Capture the cell that displays the provided text and extract its (x, y) central coordinate. 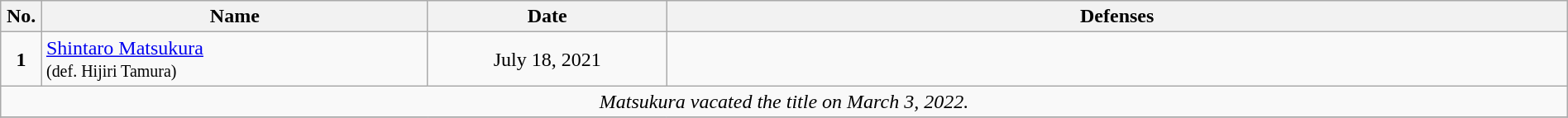
July 18, 2021 (547, 59)
Date (547, 17)
Defenses (1116, 17)
Name (235, 17)
Matsukura vacated the title on March 3, 2022. (784, 101)
No. (22, 17)
Shintaro Matsukura (def. Hijiri Tamura) (235, 59)
1 (22, 59)
